Detect which cell encompasses the target text, then output its [x, y] center coordinate. 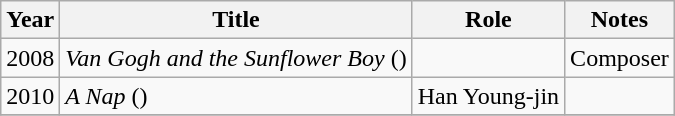
2010 [30, 96]
Composer [620, 58]
Role [488, 20]
Notes [620, 20]
Van Gogh and the Sunflower Boy () [236, 58]
Title [236, 20]
A Nap () [236, 96]
Han Young-jin [488, 96]
Year [30, 20]
2008 [30, 58]
